Return [x, y] of the center of cell containing provided text 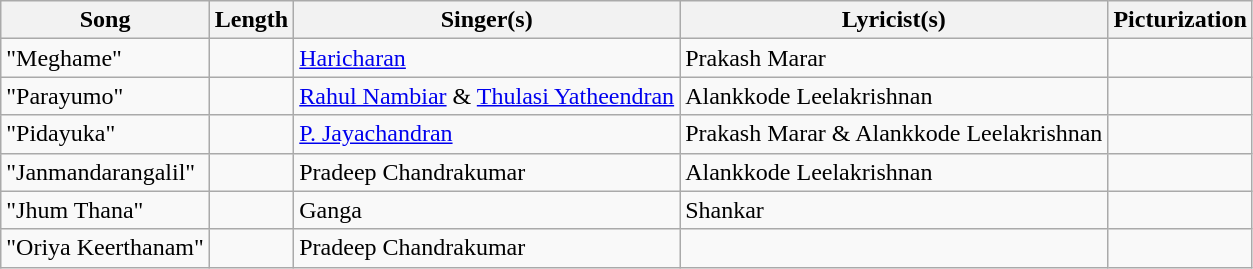
Rahul Nambiar & Thulasi Yatheendran [487, 96]
Singer(s) [487, 20]
"Janmandarangalil" [106, 172]
Lyricist(s) [894, 20]
Length [251, 20]
Haricharan [487, 58]
"Jhum Thana" [106, 210]
Shankar [894, 210]
"Pidayuka" [106, 134]
Song [106, 20]
P. Jayachandran [487, 134]
Ganga [487, 210]
"Parayumo" [106, 96]
Picturization [1180, 20]
Prakash Marar & Alankkode Leelakrishnan [894, 134]
"Meghame" [106, 58]
"Oriya Keerthanam" [106, 248]
Prakash Marar [894, 58]
